For the text-containing cell, return its midpoint in (x, y) coordinate format. 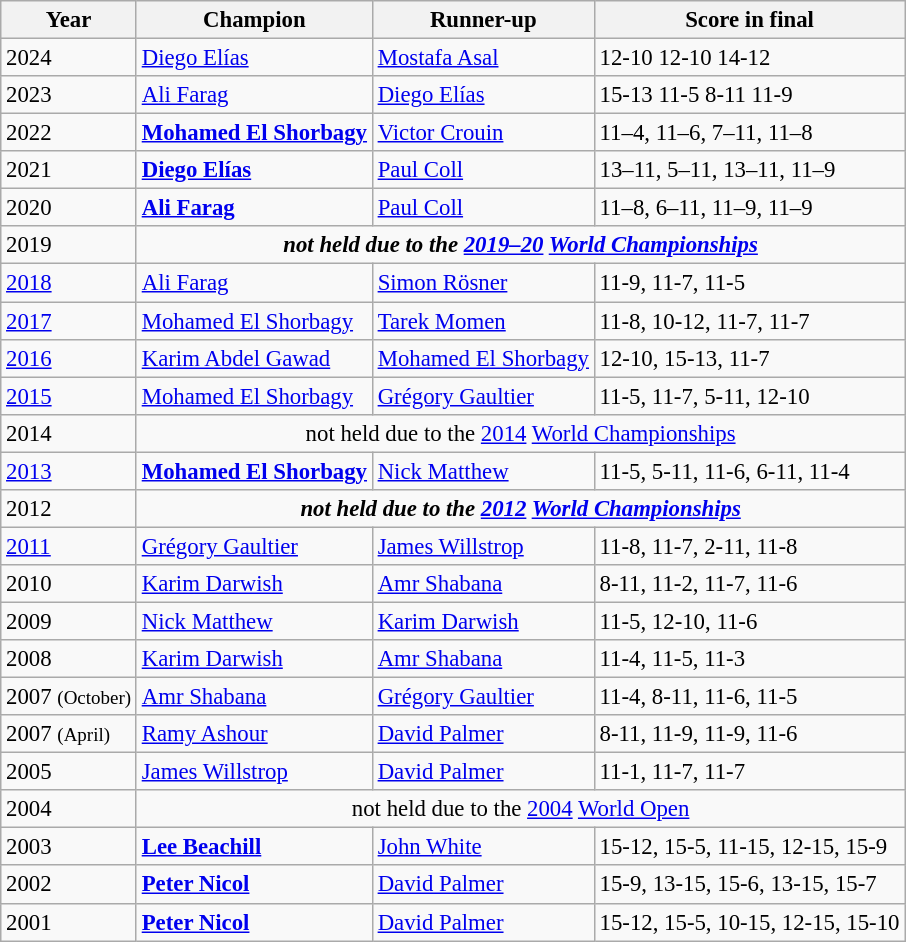
12-10 12-10 14-12 (750, 58)
11–8, 6–11, 11–9, 11–9 (750, 208)
8-11, 11-2, 11-7, 11-6 (750, 584)
15-9, 13-15, 15-6, 13-15, 15-7 (750, 885)
2017 (69, 321)
2009 (69, 621)
11-8, 11-7, 2-11, 11-8 (750, 546)
2013 (69, 471)
Victor Crouin (483, 133)
Year (69, 20)
2016 (69, 358)
11-5, 12-10, 11-6 (750, 621)
John White (483, 847)
Champion (254, 20)
11-4, 11-5, 11-3 (750, 659)
not held due to the 2012 World Championships (520, 509)
2001 (69, 922)
2015 (69, 396)
2024 (69, 58)
not held due to the 2004 World Open (520, 809)
11-9, 11-7, 11-5 (750, 283)
2010 (69, 584)
12-10, 15-13, 11-7 (750, 358)
11-4, 8-11, 11-6, 11-5 (750, 697)
2002 (69, 885)
2008 (69, 659)
Tarek Momen (483, 321)
15-13 11-5 8-11 11-9 (750, 95)
2023 (69, 95)
11-1, 11-7, 11-7 (750, 772)
Karim Abdel Gawad (254, 358)
Ramy Ashour (254, 734)
2022 (69, 133)
2003 (69, 847)
2012 (69, 509)
8-11, 11-9, 11-9, 11-6 (750, 734)
2011 (69, 546)
2019 (69, 245)
11-8, 10-12, 11-7, 11-7 (750, 321)
11–4, 11–6, 7–11, 11–8 (750, 133)
Simon Rösner (483, 283)
13–11, 5–11, 13–11, 11–9 (750, 170)
not held due to the 2019–20 World Championships (520, 245)
not held due to the 2014 World Championships (520, 433)
Score in final (750, 20)
11-5, 5-11, 11-6, 6-11, 11-4 (750, 471)
2004 (69, 809)
Lee Beachill (254, 847)
Mostafa Asal (483, 58)
2005 (69, 772)
15-12, 15-5, 11-15, 12-15, 15-9 (750, 847)
2020 (69, 208)
15-12, 15-5, 10-15, 12-15, 15-10 (750, 922)
2021 (69, 170)
2014 (69, 433)
Runner-up (483, 20)
2007 (April) (69, 734)
2007 (October) (69, 697)
2018 (69, 283)
11-5, 11-7, 5-11, 12-10 (750, 396)
